Extract the [X, Y] coordinate from the center of the cell holding the provided text.  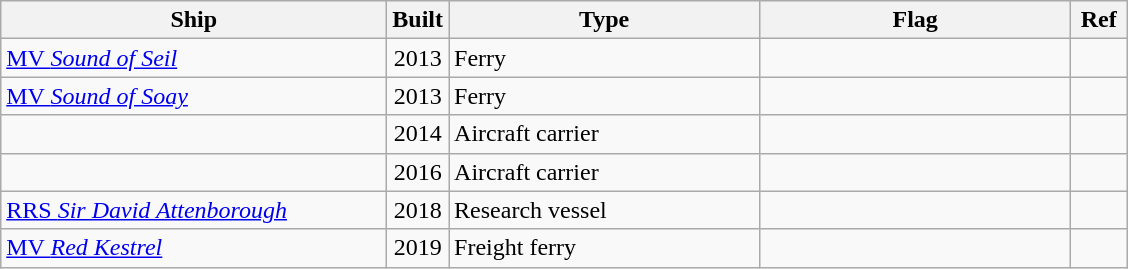
Built [418, 20]
Ref [1099, 20]
MV Sound of Soay [194, 96]
2016 [418, 172]
MV Red Kestrel [194, 248]
MV Sound of Seil [194, 58]
2019 [418, 248]
Ship [194, 20]
Type [604, 20]
RRS Sir David Attenborough [194, 210]
Flag [916, 20]
Research vessel [604, 210]
Freight ferry [604, 248]
2018 [418, 210]
2014 [418, 134]
